Scan for the cell matching the given text and deliver its (x, y) coordinate at center. 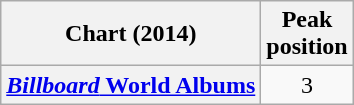
Billboard World Albums (131, 85)
3 (307, 85)
Peakposition (307, 34)
Chart (2014) (131, 34)
